Output the [x, y] coordinate of the center of the cell containing the given text.  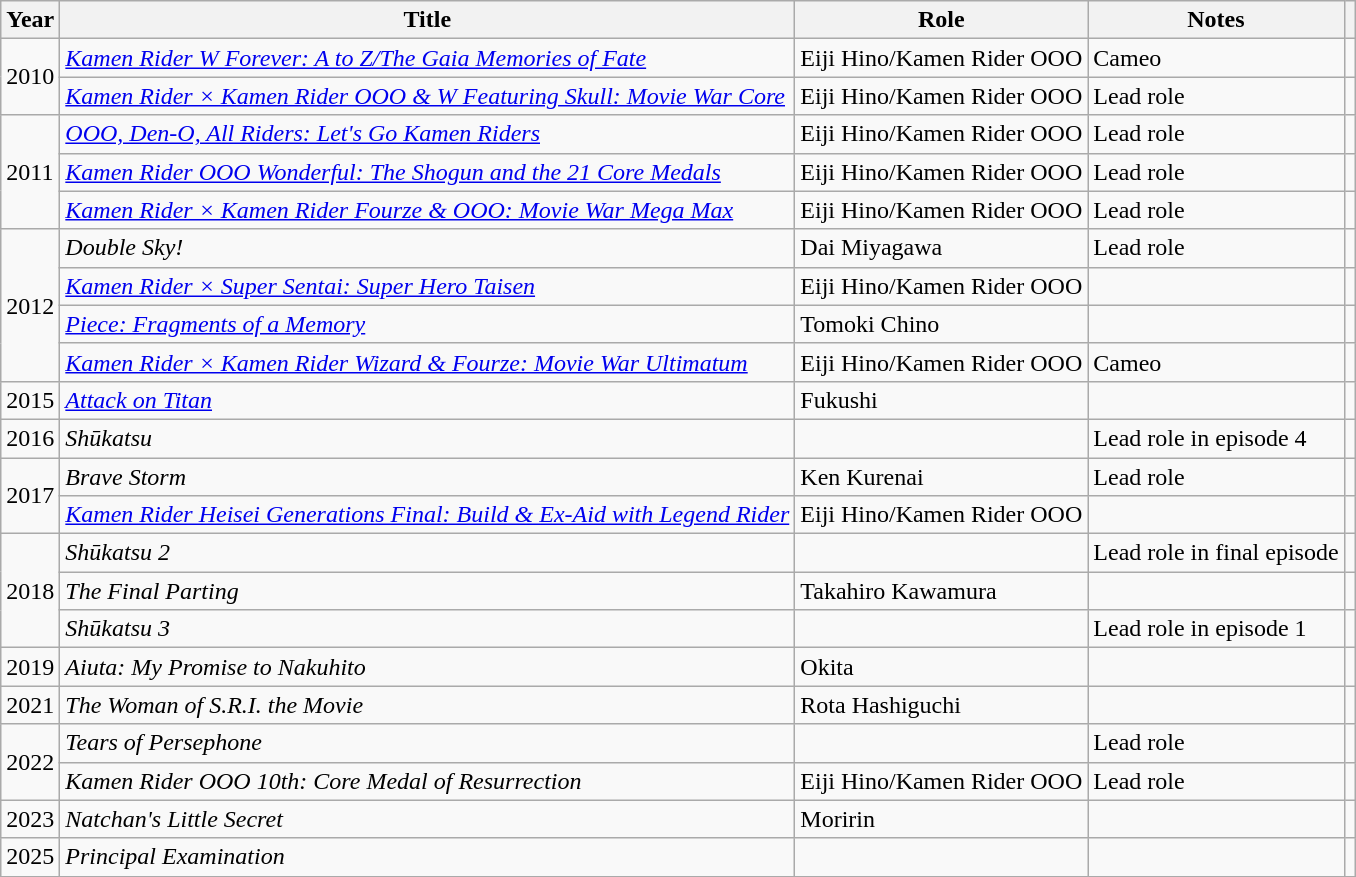
Kamen Rider OOO 10th: Core Medal of Resurrection [428, 781]
Principal Examination [428, 857]
Shūkatsu [428, 438]
Piece: Fragments of a Memory [428, 324]
Notes [1216, 20]
Brave Storm [428, 477]
Kamen Rider Heisei Generations Final: Build & Ex-Aid with Legend Rider [428, 515]
Tomoki Chino [942, 324]
Kamen Rider OOO Wonderful: The Shogun and the 21 Core Medals [428, 172]
Lead role in episode 1 [1216, 629]
2021 [30, 705]
Kamen Rider × Kamen Rider Wizard & Fourze: Movie War Ultimatum [428, 362]
Kamen Rider × Kamen Rider Fourze & OOO: Movie War Mega Max [428, 210]
Aiuta: My Promise to Nakuhito [428, 667]
Moririn [942, 819]
Role [942, 20]
Takahiro Kawamura [942, 591]
2018 [30, 591]
2025 [30, 857]
Kamen Rider × Super Sentai: Super Hero Taisen [428, 286]
2011 [30, 172]
2017 [30, 496]
Shūkatsu 3 [428, 629]
Year [30, 20]
2023 [30, 819]
Lead role in final episode [1216, 553]
Dai Miyagawa [942, 248]
Lead role in episode 4 [1216, 438]
Okita [942, 667]
2022 [30, 762]
The Final Parting [428, 591]
2016 [30, 438]
Ken Kurenai [942, 477]
Kamen Rider × Kamen Rider OOO & W Featuring Skull: Movie War Core [428, 96]
Kamen Rider W Forever: A to Z/The Gaia Memories of Fate [428, 58]
The Woman of S.R.I. the Movie [428, 705]
Natchan's Little Secret [428, 819]
Fukushi [942, 400]
Rota Hashiguchi [942, 705]
OOO, Den-O, All Riders: Let's Go Kamen Riders [428, 134]
Double Sky! [428, 248]
2019 [30, 667]
Shūkatsu 2 [428, 553]
Tears of Persephone [428, 743]
Attack on Titan [428, 400]
2010 [30, 77]
2015 [30, 400]
2012 [30, 305]
Title [428, 20]
